Capture the cell that displays the provided text and extract its (x, y) central coordinate. 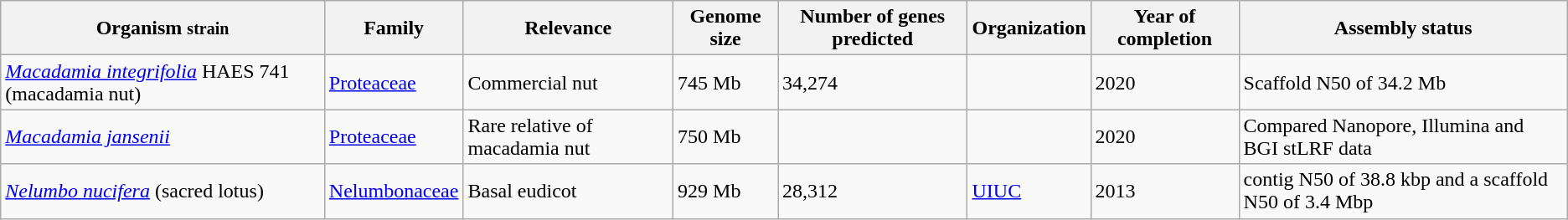
Family (394, 28)
Organism strain (162, 28)
28,312 (873, 191)
Number of genes predicted (873, 28)
Nelumbo nucifera (sacred lotus) (162, 191)
Assembly status (1403, 28)
UIUC (1029, 191)
Macadamia jansenii (162, 137)
Year of completion (1164, 28)
Commercial nut (568, 82)
Organization (1029, 28)
34,274 (873, 82)
Genome size (725, 28)
929 Mb (725, 191)
Rare relative of macadamia nut (568, 137)
745 Mb (725, 82)
750 Mb (725, 137)
Basal eudicot (568, 191)
Nelumbonaceae (394, 191)
Macadamia integrifolia HAES 741 (macadamia nut) (162, 82)
Compared Nanopore, Illumina and BGI stLRF data (1403, 137)
2013 (1164, 191)
Scaffold N50 of 34.2 Mb (1403, 82)
Relevance (568, 28)
contig N50 of 38.8 kbp and a scaffold N50 of 3.4 Mbp (1403, 191)
